Pinpoint the cell where the given text exists, returning its [x, y] midpoint coordinate. 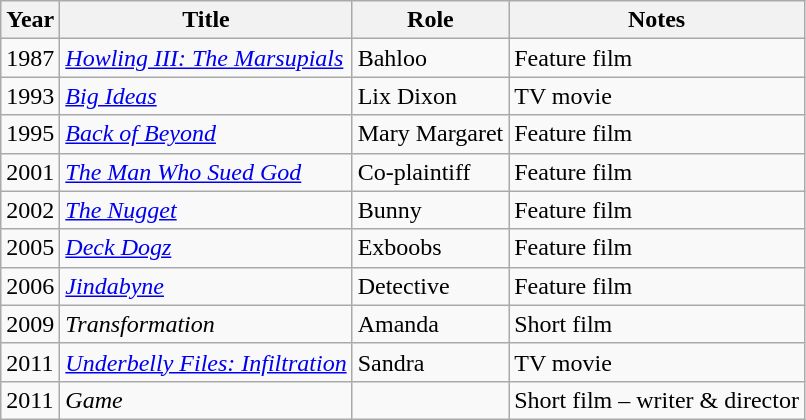
Underbelly Files: Infiltration [206, 362]
2002 [30, 210]
Howling III: The Marsupials [206, 58]
2005 [30, 248]
2009 [30, 324]
2001 [30, 172]
2006 [30, 286]
Detective [430, 286]
1987 [30, 58]
Big Ideas [206, 96]
Transformation [206, 324]
Bahloo [430, 58]
The Man Who Sued God [206, 172]
Back of Beyond [206, 134]
1993 [30, 96]
Deck Dogz [206, 248]
Co-plaintiff [430, 172]
Short film – writer & director [657, 400]
Game [206, 400]
Sandra [430, 362]
Amanda [430, 324]
Notes [657, 20]
Short film [657, 324]
Role [430, 20]
Jindabyne [206, 286]
Bunny [430, 210]
Title [206, 20]
1995 [30, 134]
Mary Margaret [430, 134]
Year [30, 20]
The Nugget [206, 210]
Lix Dixon [430, 96]
Exboobs [430, 248]
